Return the (x, y) coordinate for the center point of the cell that contains the specified text.  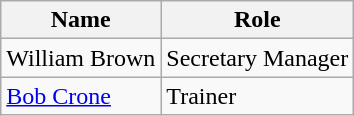
Trainer (258, 96)
William Brown (81, 58)
Secretary Manager (258, 58)
Name (81, 20)
Role (258, 20)
Bob Crone (81, 96)
